Identify which cell holds the provided text, then report its [x, y] central coordinate. 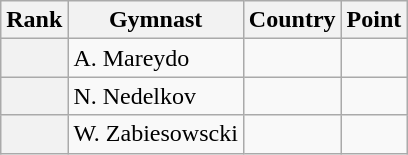
Country [292, 20]
Gymnast [156, 20]
Point [374, 20]
A. Mareydo [156, 58]
N. Nedelkov [156, 96]
Rank [34, 20]
W. Zabiesowscki [156, 134]
